Identify which cell holds the provided text, then report its [X, Y] central coordinate. 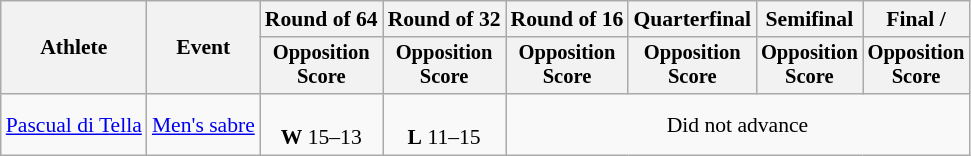
Round of 16 [568, 19]
Round of 32 [444, 19]
Men's sabre [204, 124]
Final / [916, 19]
Pascual di Tella [74, 124]
Round of 64 [322, 19]
Event [204, 48]
Did not advance [738, 124]
L 11–15 [444, 124]
W 15–13 [322, 124]
Athlete [74, 48]
Quarterfinal [692, 19]
Semifinal [810, 19]
